Search for the cell housing the specified text and yield its [X, Y] center coordinate. 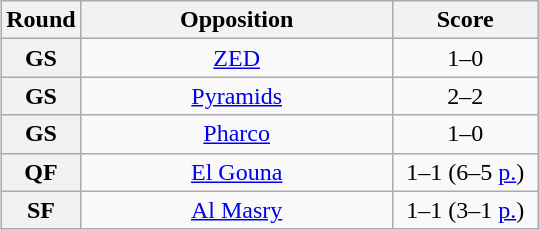
Pyramids [236, 96]
ZED [236, 58]
Opposition [236, 20]
Score [465, 20]
1–1 (6–5 p.) [465, 172]
El Gouna [236, 172]
SF [41, 210]
Round [41, 20]
Pharco [236, 134]
2–2 [465, 96]
Al Masry [236, 210]
QF [41, 172]
1–1 (3–1 p.) [465, 210]
